Determine the (x, y) coordinate at the center of the cell enclosing the given text.  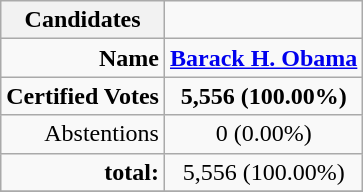
Barack H. Obama (263, 58)
total: (83, 172)
Certified Votes (83, 96)
0 (0.00%) (263, 134)
Abstentions (83, 134)
Name (83, 58)
Candidates (83, 20)
